Detect which cell encompasses the target text, then output its (X, Y) center coordinate. 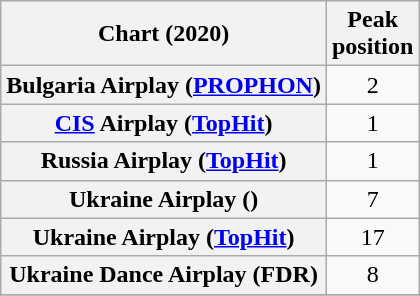
Russia Airplay (TopHit) (164, 161)
Ukraine Airplay () (164, 199)
Bulgaria Airplay (PROPHON) (164, 85)
8 (372, 275)
17 (372, 237)
Peakposition (372, 34)
CIS Airplay (TopHit) (164, 123)
7 (372, 199)
Ukraine Dance Airplay (FDR) (164, 275)
Ukraine Airplay (TopHit) (164, 237)
Chart (2020) (164, 34)
2 (372, 85)
